Return (X, Y) of the center of cell containing provided text 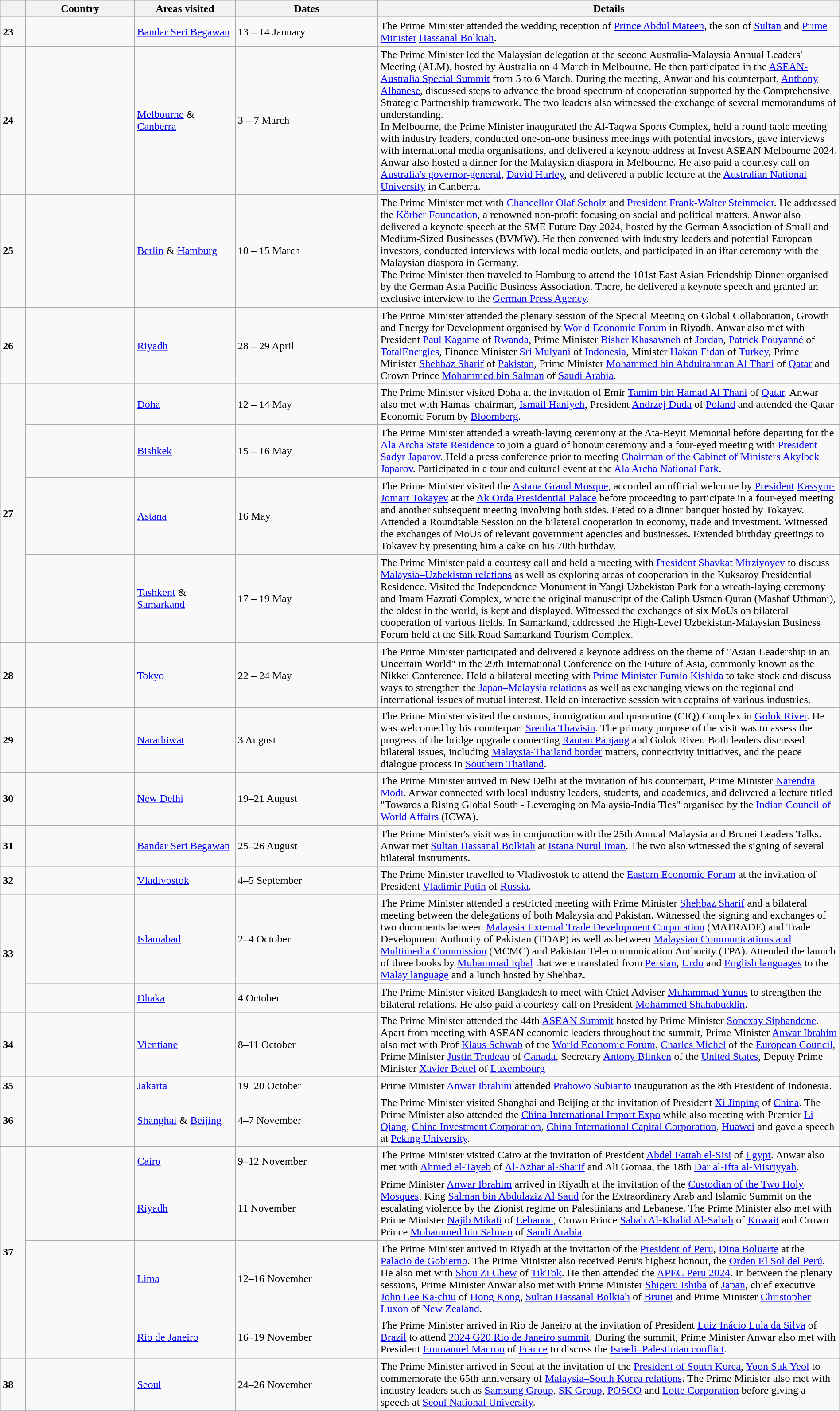
Country (80, 9)
25–26 August (307, 846)
32 (13, 880)
13 – 14 January (307, 32)
37 (13, 1252)
Details (609, 9)
Bishkek (185, 451)
The Prime Minister travelled to Vladivostok to attend the Eastern Economic Forum at the invitation of President Vladimir Putin of Russia. (609, 880)
34 (13, 1045)
24 (13, 121)
16 May (307, 516)
Doha (185, 404)
3 August (307, 740)
Prime Minister Anwar Ibrahim attended Prabowo Subianto inauguration as the 8th President of Indonesia. (609, 1086)
Jakarta (185, 1086)
Seoul (185, 1384)
Areas visited (185, 9)
Melbourne & Canberra (185, 121)
Narathiwat (185, 740)
35 (13, 1086)
19–20 October (307, 1086)
28 – 29 April (307, 346)
10 – 15 March (307, 251)
Tokyo (185, 675)
12–16 November (307, 1278)
22 – 24 May (307, 675)
27 (13, 513)
Dhaka (185, 998)
Cairo (185, 1161)
36 (13, 1121)
2–4 October (307, 939)
The Prime Minister attended the wedding reception of Prince Abdul Mateen, the son of Sultan and Prime Minister Hassanal Bolkiah. (609, 32)
17 – 19 May (307, 598)
38 (13, 1384)
Shanghai & Beijing (185, 1121)
Dates (307, 9)
4 October (307, 998)
33 (13, 954)
Tashkent & Samarkand (185, 598)
New Delhi (185, 799)
19–21 August (307, 799)
Astana (185, 516)
Lima (185, 1278)
26 (13, 346)
12 – 14 May (307, 404)
Berlin & Hamburg (185, 251)
Vladivostok (185, 880)
24–26 November (307, 1384)
Islamabad (185, 939)
30 (13, 799)
11 November (307, 1208)
15 – 16 May (307, 451)
25 (13, 251)
3 – 7 March (307, 121)
28 (13, 675)
8–11 October (307, 1045)
4–7 November (307, 1121)
Rio de Janeiro (185, 1337)
29 (13, 740)
4–5 September (307, 880)
23 (13, 32)
16–19 November (307, 1337)
31 (13, 846)
Vientiane (185, 1045)
9–12 November (307, 1161)
